For the text-containing cell, return its midpoint in (x, y) coordinate format. 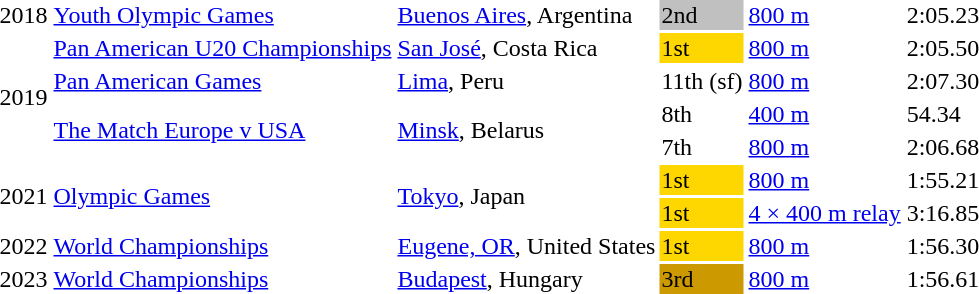
Youth Olympic Games (222, 15)
400 m (824, 114)
11th (sf) (702, 81)
Eugene, OR, United States (526, 246)
Pan American U20 Championships (222, 48)
Olympic Games (222, 196)
The Match Europe v USA (222, 130)
3rd (702, 279)
Pan American Games (222, 81)
San José, Costa Rica (526, 48)
7th (702, 147)
8th (702, 114)
2nd (702, 15)
Budapest, Hungary (526, 279)
Tokyo, Japan (526, 196)
4 × 400 m relay (824, 213)
Buenos Aires, Argentina (526, 15)
Minsk, Belarus (526, 130)
Lima, Peru (526, 81)
